Extract the [X, Y] coordinate from the center of the cell holding the provided text.  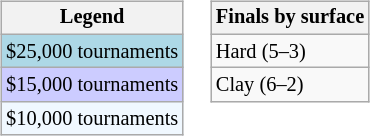
Clay (6–2) [290, 85]
$10,000 tournaments [92, 119]
Hard (5–3) [290, 51]
$25,000 tournaments [92, 51]
Legend [92, 18]
$15,000 tournaments [92, 85]
Finals by surface [290, 18]
